Identify which cell holds the provided text, then report its [X, Y] central coordinate. 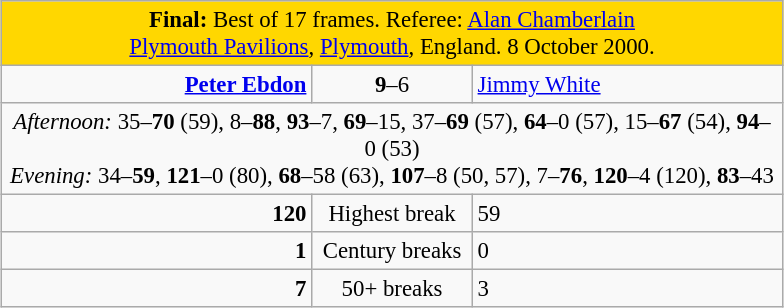
3 [628, 289]
Peter Ebdon [156, 85]
Jimmy White [628, 85]
Final: Best of 17 frames. Referee: Alan ChamberlainPlymouth Pavilions, Plymouth, England. 8 October 2000. [392, 34]
120 [156, 214]
7 [156, 289]
Highest break [392, 214]
50+ breaks [392, 289]
59 [628, 214]
1 [156, 251]
Century breaks [392, 251]
9–6 [392, 85]
0 [628, 251]
